Locate the cell with the specified text and output its [X, Y] center coordinate. 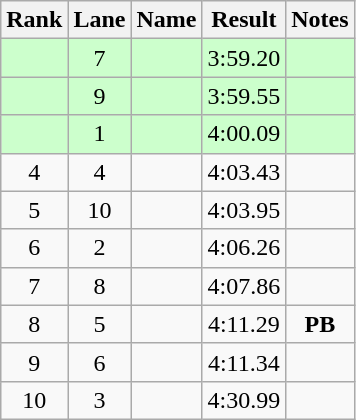
2 [100, 248]
4:03.95 [244, 210]
4:11.29 [244, 324]
3:59.55 [244, 96]
3 [100, 400]
4:03.43 [244, 172]
4:11.34 [244, 362]
Result [244, 20]
4:06.26 [244, 248]
4:30.99 [244, 400]
Notes [320, 20]
4:07.86 [244, 286]
Lane [100, 20]
Rank [34, 20]
Name [166, 20]
1 [100, 134]
3:59.20 [244, 58]
PB [320, 324]
4:00.09 [244, 134]
